Search for the cell housing the specified text and yield its (X, Y) center coordinate. 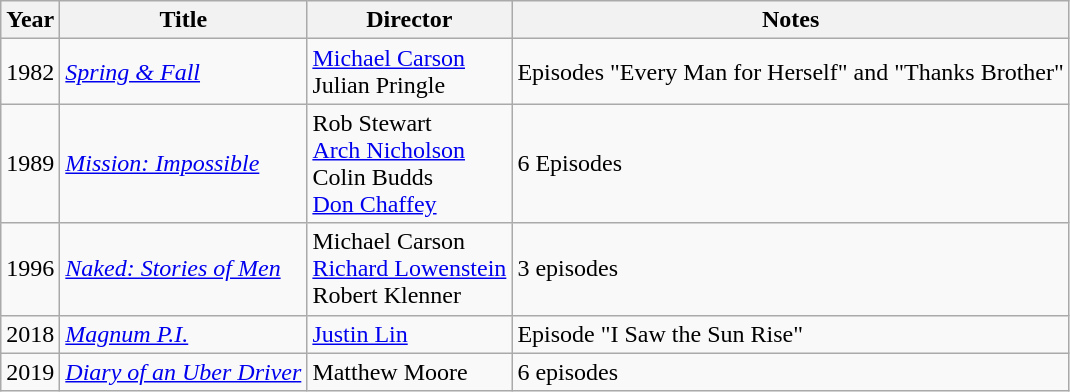
Spring & Fall (184, 72)
Diary of an Uber Driver (184, 372)
Title (184, 20)
Episodes "Every Man for Herself" and "Thanks Brother" (790, 72)
6 Episodes (790, 164)
Director (410, 20)
Notes (790, 20)
Year (30, 20)
Mission: Impossible (184, 164)
Rob StewartArch NicholsonColin BuddsDon Chaffey (410, 164)
2019 (30, 372)
Michael CarsonRichard LowensteinRobert Klenner (410, 269)
3 episodes (790, 269)
Naked: Stories of Men (184, 269)
Justin Lin (410, 334)
Michael CarsonJulian Pringle (410, 72)
1996 (30, 269)
Episode "I Saw the Sun Rise" (790, 334)
Magnum P.I. (184, 334)
1982 (30, 72)
1989 (30, 164)
2018 (30, 334)
Matthew Moore (410, 372)
6 episodes (790, 372)
